Extract the (x, y) coordinate from the center of the cell holding the provided text.  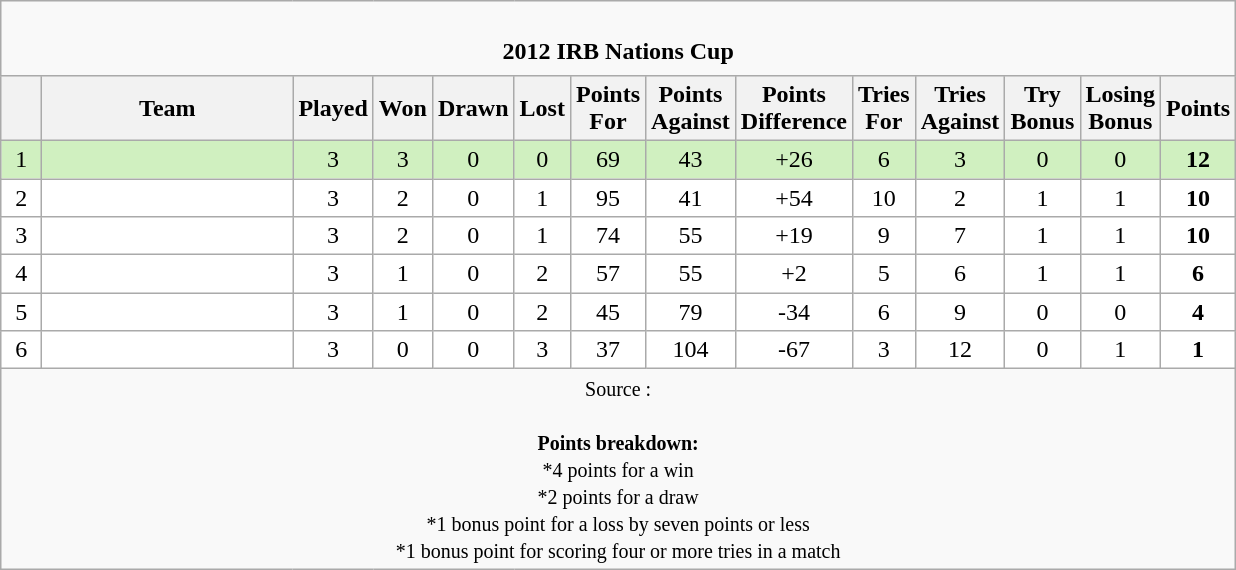
+19 (794, 236)
Team (168, 108)
Tries For (884, 108)
7 (960, 236)
95 (608, 197)
104 (691, 350)
57 (608, 274)
Tries Against (960, 108)
Drawn (473, 108)
43 (691, 159)
41 (691, 197)
Points Against (691, 108)
+54 (794, 197)
Won (402, 108)
Try Bonus (1042, 108)
69 (608, 159)
45 (608, 312)
Losing Bonus (1120, 108)
+2 (794, 274)
-67 (794, 350)
Points Difference (794, 108)
+26 (794, 159)
-34 (794, 312)
79 (691, 312)
Points (1198, 108)
Lost (542, 108)
74 (608, 236)
Points For (608, 108)
Played (333, 108)
37 (608, 350)
